Search for the cell housing the specified text and yield its (x, y) center coordinate. 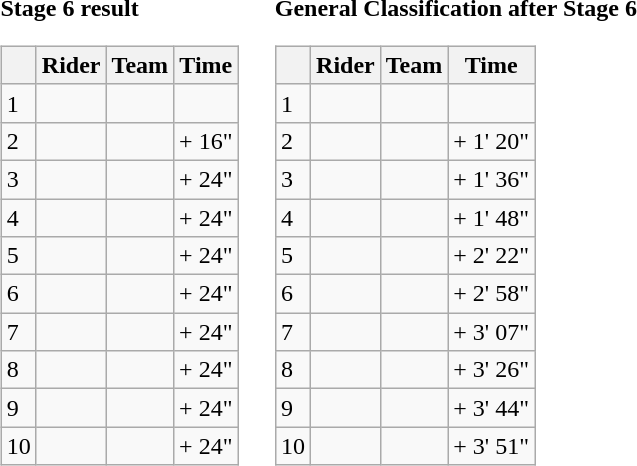
+ 1' 36" (492, 179)
+ 3' 07" (492, 332)
+ 3' 51" (492, 446)
+ 2' 22" (492, 256)
+ 16" (206, 141)
+ 3' 44" (492, 408)
+ 1' 48" (492, 217)
+ 1' 20" (492, 141)
+ 2' 58" (492, 294)
+ 3' 26" (492, 370)
